Locate the cell with the specified text and output its (x, y) center coordinate. 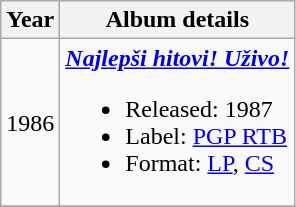
1986 (30, 122)
Album details (178, 20)
Najlepši hitovi! Uživo!Released: 1987Label: PGP RTBFormat: LP, CS (178, 122)
Year (30, 20)
